Determine the [X, Y] coordinate at the center of the cell enclosing the given text.  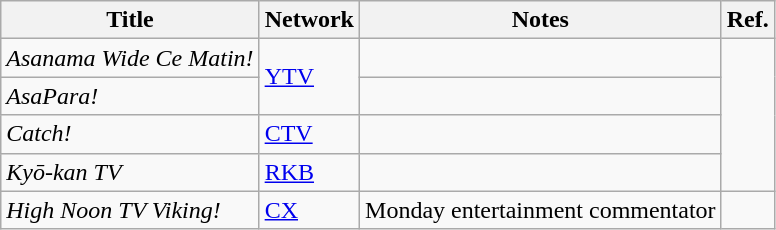
RKB [309, 172]
AsaPara! [130, 96]
Catch! [130, 134]
CX [309, 210]
Monday entertainment commentator [541, 210]
Ref. [748, 20]
CTV [309, 134]
YTV [309, 77]
Kyō-kan TV [130, 172]
Network [309, 20]
Notes [541, 20]
High Noon TV Viking! [130, 210]
Asanama Wide Ce Matin! [130, 58]
Title [130, 20]
